Locate the cell with the specified text and output its [x, y] center coordinate. 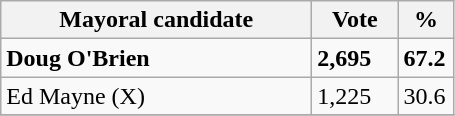
Ed Mayne (X) [156, 96]
% [426, 20]
Doug O'Brien [156, 58]
67.2 [426, 58]
Vote [355, 20]
30.6 [426, 96]
1,225 [355, 96]
Mayoral candidate [156, 20]
2,695 [355, 58]
